Find where the given text appears and provide that cell's center as [x, y] coordinate. 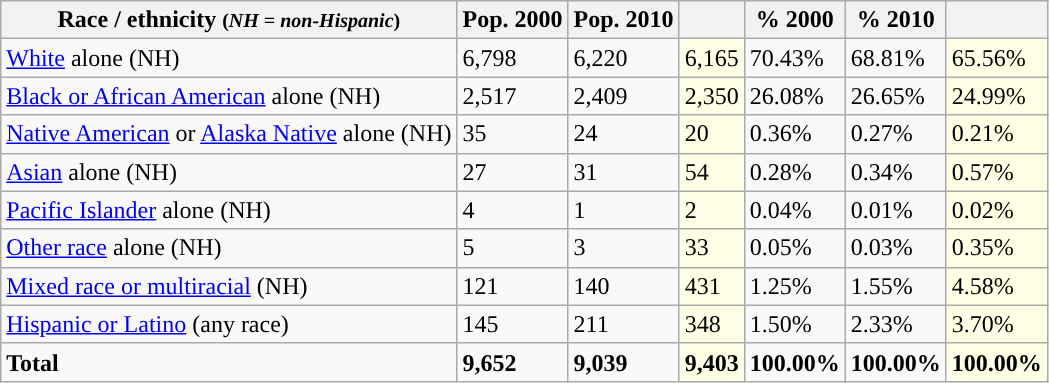
2,350 [712, 96]
Pop. 2000 [512, 20]
Pop. 2010 [624, 20]
0.28% [794, 172]
Mixed race or multiracial (NH) [229, 286]
0.27% [896, 134]
2,409 [624, 96]
70.43% [794, 58]
1.55% [896, 286]
54 [712, 172]
2,517 [512, 96]
121 [512, 286]
211 [624, 324]
6,165 [712, 58]
20 [712, 134]
6,798 [512, 58]
White alone (NH) [229, 58]
26.08% [794, 96]
Pacific Islander alone (NH) [229, 210]
6,220 [624, 58]
9,652 [512, 362]
Race / ethnicity (NH = non-Hispanic) [229, 20]
1.25% [794, 286]
24 [624, 134]
0.36% [794, 134]
31 [624, 172]
4.58% [996, 286]
9,403 [712, 362]
145 [512, 324]
65.56% [996, 58]
3.70% [996, 324]
0.01% [896, 210]
Total [229, 362]
0.05% [794, 248]
0.21% [996, 134]
Native American or Alaska Native alone (NH) [229, 134]
35 [512, 134]
140 [624, 286]
26.65% [896, 96]
348 [712, 324]
431 [712, 286]
2.33% [896, 324]
9,039 [624, 362]
Other race alone (NH) [229, 248]
0.03% [896, 248]
33 [712, 248]
5 [512, 248]
0.35% [996, 248]
% 2000 [794, 20]
0.57% [996, 172]
% 2010 [896, 20]
Hispanic or Latino (any race) [229, 324]
0.02% [996, 210]
Asian alone (NH) [229, 172]
0.04% [794, 210]
0.34% [896, 172]
27 [512, 172]
1 [624, 210]
4 [512, 210]
2 [712, 210]
24.99% [996, 96]
Black or African American alone (NH) [229, 96]
1.50% [794, 324]
68.81% [896, 58]
3 [624, 248]
